Determine the [X, Y] coordinate at the center of the cell enclosing the given text.  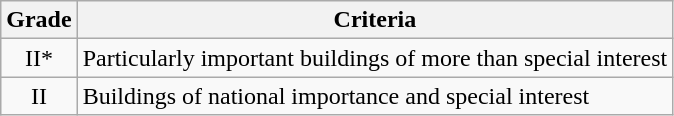
II [39, 96]
Particularly important buildings of more than special interest [375, 58]
Criteria [375, 20]
Buildings of national importance and special interest [375, 96]
II* [39, 58]
Grade [39, 20]
